Scan for the cell matching the given text and deliver its (X, Y) coordinate at center. 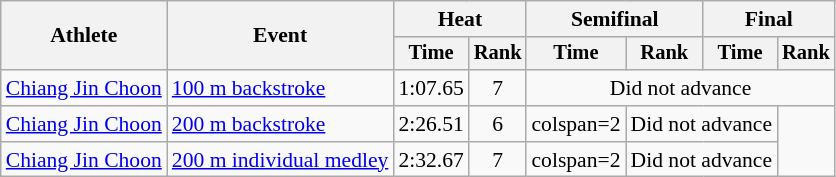
100 m backstroke (280, 88)
Heat (460, 19)
7 (498, 88)
Semifinal (614, 19)
200 m backstroke (280, 124)
colspan=2 (576, 124)
Event (280, 36)
2:26.51 (430, 124)
6 (498, 124)
Athlete (84, 36)
1:07.65 (430, 88)
Final (769, 19)
